Find where the given text appears and provide that cell's center as [x, y] coordinate. 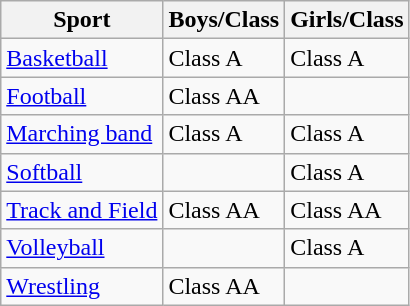
Basketball [82, 58]
Volleyball [82, 248]
Track and Field [82, 210]
Girls/Class [347, 20]
Football [82, 96]
Boys/Class [224, 20]
Softball [82, 172]
Sport [82, 20]
Marching band [82, 134]
Wrestling [82, 286]
